Provide the (X, Y) coordinate of the cell's center where the given text is located.  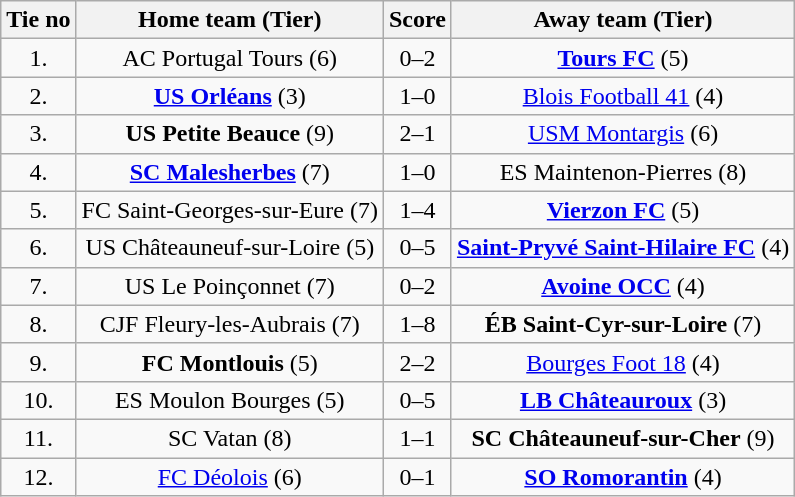
1–4 (417, 210)
ES Moulon Bourges (5) (230, 400)
Avoine OCC (4) (622, 286)
9. (38, 362)
SC Châteauneuf-sur-Cher (9) (622, 438)
Home team (Tier) (230, 20)
11. (38, 438)
10. (38, 400)
8. (38, 324)
7. (38, 286)
LB Châteauroux (3) (622, 400)
ES Maintenon-Pierres (8) (622, 172)
5. (38, 210)
FC Montlouis (5) (230, 362)
Tie no (38, 20)
Blois Football 41 (4) (622, 96)
US Châteauneuf-sur-Loire (5) (230, 248)
SO Romorantin (4) (622, 477)
Tours FC (5) (622, 58)
6. (38, 248)
3. (38, 134)
0–1 (417, 477)
US Le Poinçonnet (7) (230, 286)
1–1 (417, 438)
2–2 (417, 362)
Vierzon FC (5) (622, 210)
SC Vatan (8) (230, 438)
Away team (Tier) (622, 20)
US Petite Beauce (9) (230, 134)
Bourges Foot 18 (4) (622, 362)
FC Saint-Georges-sur-Eure (7) (230, 210)
2. (38, 96)
SC Malesherbes (7) (230, 172)
ÉB Saint-Cyr-sur-Loire (7) (622, 324)
FC Déolois (6) (230, 477)
CJF Fleury-les-Aubrais (7) (230, 324)
USM Montargis (6) (622, 134)
AC Portugal Tours (6) (230, 58)
Saint-Pryvé Saint-Hilaire FC (4) (622, 248)
2–1 (417, 134)
1. (38, 58)
12. (38, 477)
Score (417, 20)
US Orléans (3) (230, 96)
1–8 (417, 324)
4. (38, 172)
